Extract the (x, y) coordinate from the center of the cell holding the provided text.  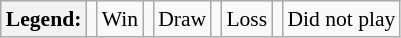
Loss (246, 19)
Did not play (341, 19)
Draw (182, 19)
Win (120, 19)
Legend: (44, 19)
